Find where the given text appears and provide that cell's center as [x, y] coordinate. 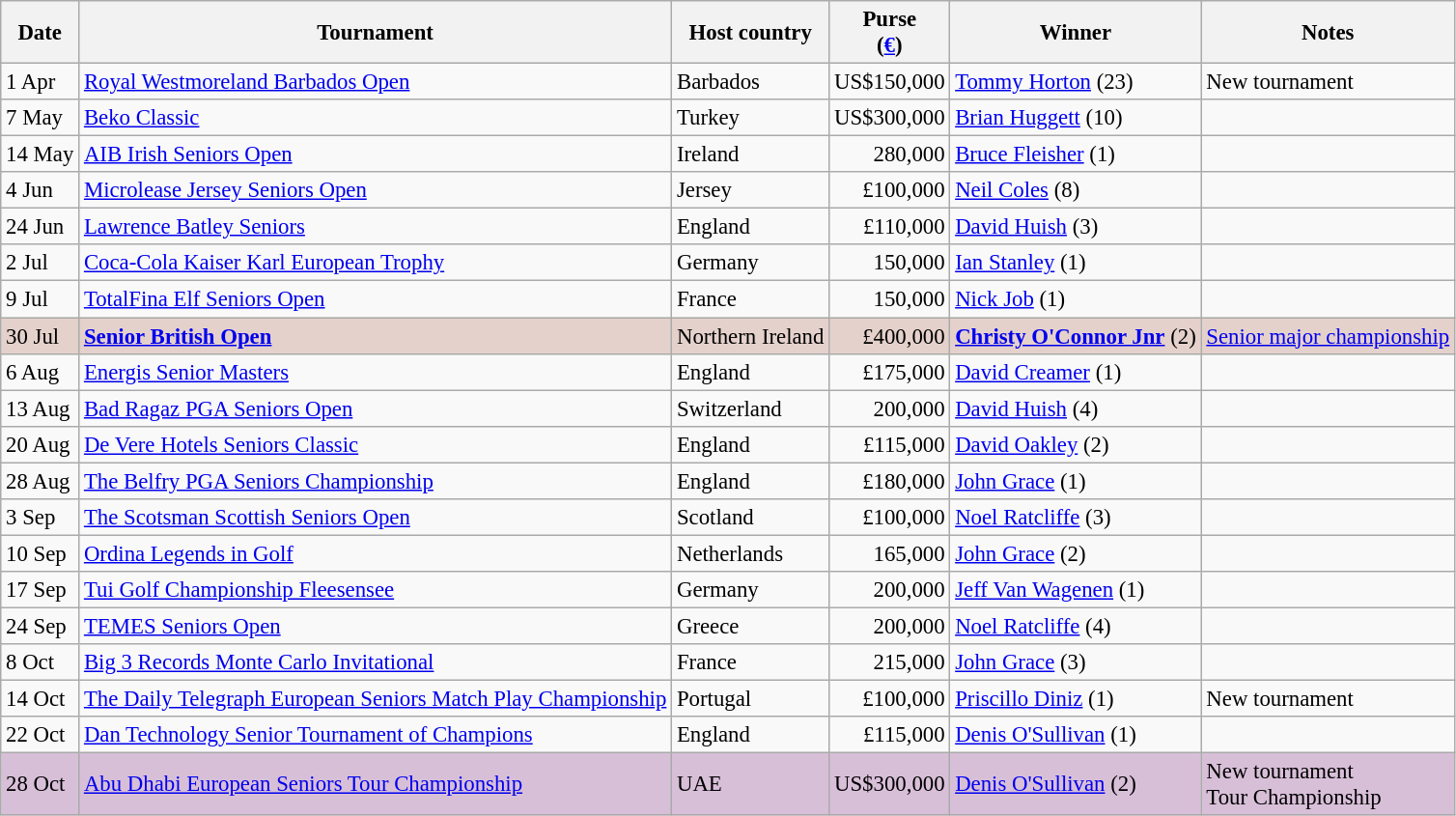
Coca-Cola Kaiser Karl European Trophy [376, 264]
3 Sep [41, 518]
Notes [1328, 33]
Big 3 Records Monte Carlo Invitational [376, 662]
David Huish (3) [1076, 227]
John Grace (3) [1076, 662]
David Huish (4) [1076, 408]
8 Oct [41, 662]
TotalFina Elf Seniors Open [376, 299]
165,000 [890, 553]
John Grace (2) [1076, 553]
Lawrence Batley Seniors [376, 227]
£110,000 [890, 227]
New tournamentTour Championship [1328, 784]
1 Apr [41, 82]
Bad Ragaz PGA Seniors Open [376, 408]
Barbados [751, 82]
Microlease Jersey Seniors Open [376, 190]
Noel Ratcliffe (3) [1076, 518]
24 Jun [41, 227]
TEMES Seniors Open [376, 626]
UAE [751, 784]
Ireland [751, 155]
Host country [751, 33]
Energis Senior Masters [376, 372]
Nick Job (1) [1076, 299]
Ian Stanley (1) [1076, 264]
Turkey [751, 118]
The Daily Telegraph European Seniors Match Play Championship [376, 699]
Beko Classic [376, 118]
David Oakley (2) [1076, 444]
4 Jun [41, 190]
Northern Ireland [751, 336]
7 May [41, 118]
24 Sep [41, 626]
14 Oct [41, 699]
Purse(€) [890, 33]
The Scotsman Scottish Seniors Open [376, 518]
Jeff Van Wagenen (1) [1076, 590]
US$150,000 [890, 82]
£400,000 [890, 336]
Scotland [751, 518]
Bruce Fleisher (1) [1076, 155]
Winner [1076, 33]
Christy O'Connor Jnr (2) [1076, 336]
Noel Ratcliffe (4) [1076, 626]
28 Aug [41, 481]
£175,000 [890, 372]
Brian Huggett (10) [1076, 118]
Dan Technology Senior Tournament of Champions [376, 735]
280,000 [890, 155]
Greece [751, 626]
The Belfry PGA Seniors Championship [376, 481]
Denis O'Sullivan (2) [1076, 784]
David Creamer (1) [1076, 372]
Tommy Horton (23) [1076, 82]
Priscillo Diniz (1) [1076, 699]
Neil Coles (8) [1076, 190]
Senior British Open [376, 336]
Netherlands [751, 553]
10 Sep [41, 553]
AIB Irish Seniors Open [376, 155]
Portugal [751, 699]
Abu Dhabi European Seniors Tour Championship [376, 784]
De Vere Hotels Seniors Classic [376, 444]
Denis O'Sullivan (1) [1076, 735]
22 Oct [41, 735]
John Grace (1) [1076, 481]
Switzerland [751, 408]
£180,000 [890, 481]
30 Jul [41, 336]
Jersey [751, 190]
Tui Golf Championship Fleesensee [376, 590]
9 Jul [41, 299]
215,000 [890, 662]
Ordina Legends in Golf [376, 553]
14 May [41, 155]
13 Aug [41, 408]
6 Aug [41, 372]
28 Oct [41, 784]
Royal Westmoreland Barbados Open [376, 82]
20 Aug [41, 444]
17 Sep [41, 590]
Date [41, 33]
Senior major championship [1328, 336]
2 Jul [41, 264]
Tournament [376, 33]
